From the cell containing the given text, extract its center point as (X, Y) coordinate. 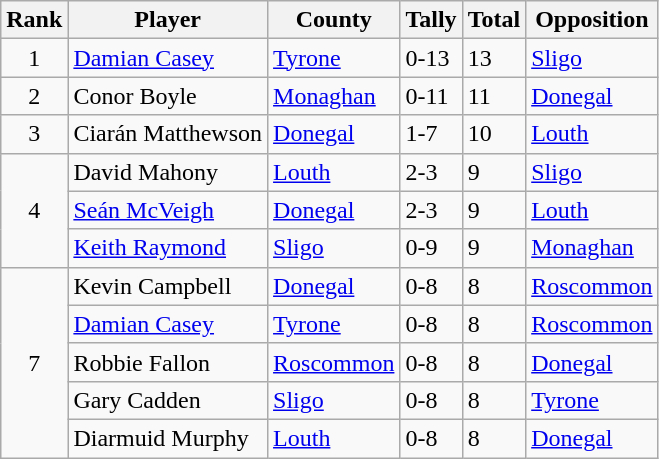
10 (494, 134)
4 (34, 210)
1 (34, 58)
Kevin Campbell (168, 286)
Seán McVeigh (168, 210)
Total (494, 20)
David Mahony (168, 172)
Tally (431, 20)
11 (494, 96)
Rank (34, 20)
Diarmuid Murphy (168, 438)
1-7 (431, 134)
0-13 (431, 58)
Opposition (592, 20)
2 (34, 96)
3 (34, 134)
Ciarán Matthewson (168, 134)
Gary Cadden (168, 400)
Keith Raymond (168, 248)
13 (494, 58)
0-11 (431, 96)
Player (168, 20)
Robbie Fallon (168, 362)
Conor Boyle (168, 96)
0-9 (431, 248)
7 (34, 362)
County (334, 20)
